Find where the given text appears and provide that cell's center as [x, y] coordinate. 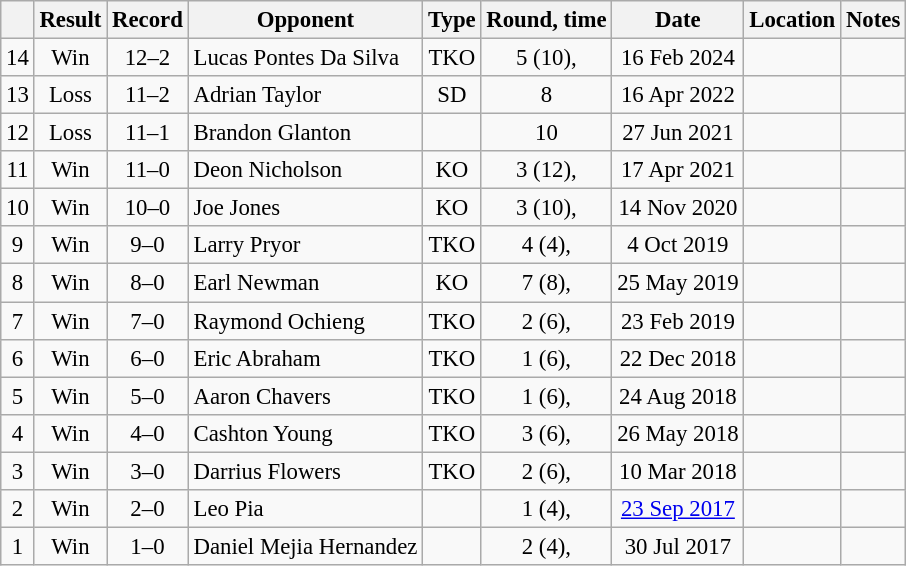
Aaron Chavers [306, 396]
1–0 [148, 546]
4 Oct 2019 [678, 245]
11 [18, 170]
16 Apr 2022 [678, 95]
3 (12), [546, 170]
Type [452, 20]
Lucas Pontes Da Silva [306, 58]
Leo Pia [306, 509]
9–0 [148, 245]
Record [148, 20]
Adrian Taylor [306, 95]
7–0 [148, 321]
4–0 [148, 433]
3–0 [148, 471]
7 (8), [546, 283]
17 Apr 2021 [678, 170]
12 [18, 133]
1 [18, 546]
22 Dec 2018 [678, 358]
2 [18, 509]
7 [18, 321]
14 Nov 2020 [678, 208]
24 Aug 2018 [678, 396]
1 (4), [546, 509]
3 (10), [546, 208]
Notes [874, 20]
2 (4), [546, 546]
Larry Pryor [306, 245]
9 [18, 245]
5–0 [148, 396]
Date [678, 20]
Earl Newman [306, 283]
4 [18, 433]
26 May 2018 [678, 433]
SD [452, 95]
11–2 [148, 95]
5 [18, 396]
6–0 [148, 358]
Round, time [546, 20]
27 Jun 2021 [678, 133]
14 [18, 58]
12–2 [148, 58]
Joe Jones [306, 208]
Daniel Mejia Hernandez [306, 546]
11–1 [148, 133]
3 [18, 471]
Eric Abraham [306, 358]
6 [18, 358]
2–0 [148, 509]
Raymond Ochieng [306, 321]
25 May 2019 [678, 283]
Brandon Glanton [306, 133]
Location [792, 20]
13 [18, 95]
Opponent [306, 20]
30 Jul 2017 [678, 546]
4 (4), [546, 245]
Cashton Young [306, 433]
11–0 [148, 170]
3 (6), [546, 433]
23 Feb 2019 [678, 321]
Deon Nicholson [306, 170]
5 (10), [546, 58]
23 Sep 2017 [678, 509]
10 Mar 2018 [678, 471]
8–0 [148, 283]
10–0 [148, 208]
16 Feb 2024 [678, 58]
Darrius Flowers [306, 471]
Result [70, 20]
